Provide the [X, Y] coordinate of the cell's center where the given text is located.  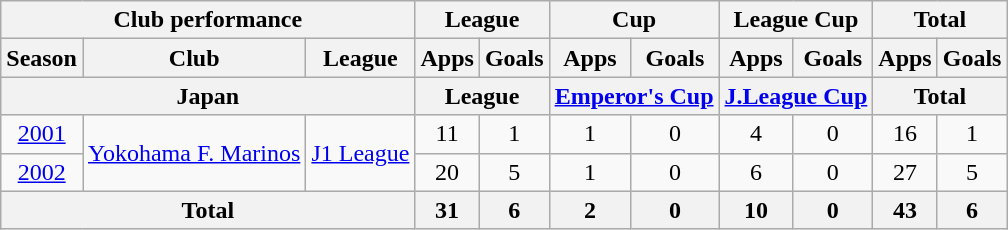
Yokohama F. Marinos [194, 153]
Japan [208, 96]
Cup [634, 20]
2 [590, 210]
10 [756, 210]
16 [905, 134]
2002 [42, 172]
20 [447, 172]
31 [447, 210]
J1 League [360, 153]
27 [905, 172]
J.League Cup [796, 96]
4 [756, 134]
Season [42, 58]
League Cup [796, 20]
Club [194, 58]
11 [447, 134]
Club performance [208, 20]
Emperor's Cup [634, 96]
2001 [42, 134]
43 [905, 210]
